Pinpoint the cell where the given text exists, returning its (X, Y) midpoint coordinate. 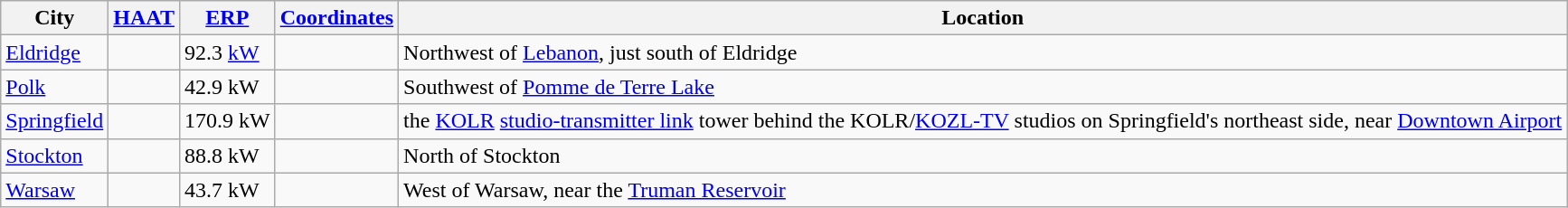
43.7 kW (227, 190)
Location (983, 18)
Northwest of Lebanon, just south of Eldridge (983, 52)
Stockton (54, 156)
the KOLR studio-transmitter link tower behind the KOLR/KOZL-TV studios on Springfield's northeast side, near Downtown Airport (983, 121)
ERP (227, 18)
92.3 kW (227, 52)
Warsaw (54, 190)
170.9 kW (227, 121)
Southwest of Pomme de Terre Lake (983, 87)
88.8 kW (227, 156)
North of Stockton (983, 156)
42.9 kW (227, 87)
Polk (54, 87)
HAAT (145, 18)
Coordinates (336, 18)
City (54, 18)
Eldridge (54, 52)
Springfield (54, 121)
West of Warsaw, near the Truman Reservoir (983, 190)
